Extract the (X, Y) coordinate from the center of the cell holding the provided text.  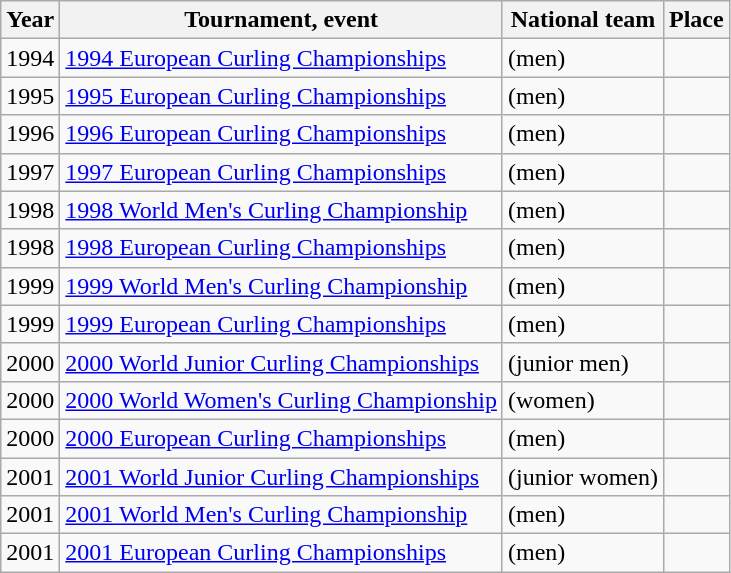
1996 European Curling Championships (282, 134)
1997 European Curling Championships (282, 172)
Tournament, event (282, 20)
2001 World Junior Curling Championships (282, 477)
1998 European Curling Championships (282, 248)
(junior men) (582, 362)
1998 World Men's Curling Championship (282, 210)
(women) (582, 400)
1996 (30, 134)
1997 (30, 172)
Year (30, 20)
2000 European Curling Championships (282, 438)
1995 European Curling Championships (282, 96)
1994 European Curling Championships (282, 58)
1994 (30, 58)
Place (696, 20)
1999 European Curling Championships (282, 324)
2001 World Men's Curling Championship (282, 515)
2001 European Curling Championships (282, 553)
1995 (30, 96)
(junior women) (582, 477)
1999 World Men's Curling Championship (282, 286)
2000 World Junior Curling Championships (282, 362)
2000 World Women's Curling Championship (282, 400)
National team (582, 20)
